Determine the [x, y] coordinate at the center of the cell enclosing the given text.  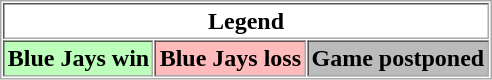
Blue Jays win [78, 58]
Game postponed [398, 58]
Legend [246, 21]
Blue Jays loss [230, 58]
